Find where the given text appears and provide that cell's center as [X, Y] coordinate. 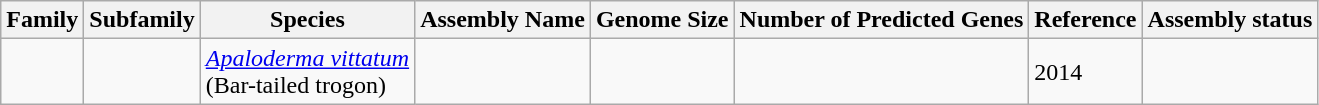
Assembly status [1230, 20]
Genome Size [662, 20]
Reference [1086, 20]
Family [42, 20]
Species [307, 20]
2014 [1086, 72]
Assembly Name [503, 20]
Number of Predicted Genes [882, 20]
Apaloderma vittatum(Bar-tailed trogon) [307, 72]
Subfamily [142, 20]
